Locate the cell with the specified text and output its [X, Y] center coordinate. 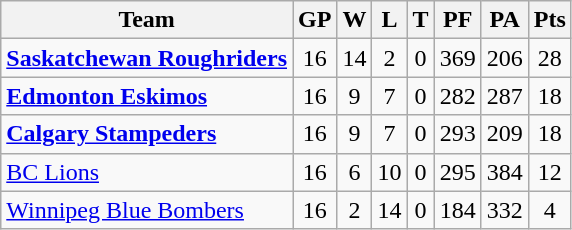
L [390, 20]
209 [504, 134]
GP [315, 20]
10 [390, 172]
12 [550, 172]
Team [147, 20]
PA [504, 20]
W [354, 20]
T [420, 20]
4 [550, 210]
Edmonton Eskimos [147, 96]
PF [458, 20]
287 [504, 96]
384 [504, 172]
Winnipeg Blue Bombers [147, 210]
BC Lions [147, 172]
369 [458, 58]
295 [458, 172]
Saskatchewan Roughriders [147, 58]
Pts [550, 20]
282 [458, 96]
Calgary Stampeders [147, 134]
332 [504, 210]
28 [550, 58]
206 [504, 58]
184 [458, 210]
293 [458, 134]
6 [354, 172]
